Search for the cell housing the specified text and yield its (X, Y) center coordinate. 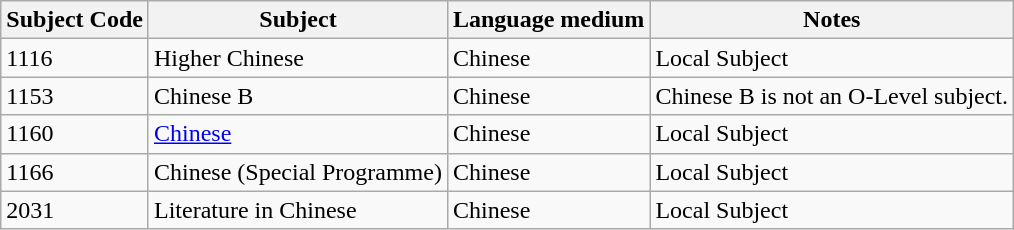
Chinese (Special Programme) (298, 172)
1160 (75, 134)
Language medium (548, 20)
1153 (75, 96)
Notes (832, 20)
Higher Chinese (298, 58)
Chinese B (298, 96)
Literature in Chinese (298, 210)
1166 (75, 172)
1116 (75, 58)
Subject (298, 20)
2031 (75, 210)
Chinese B is not an O-Level subject. (832, 96)
Subject Code (75, 20)
